Return [x, y] of the center of cell containing provided text 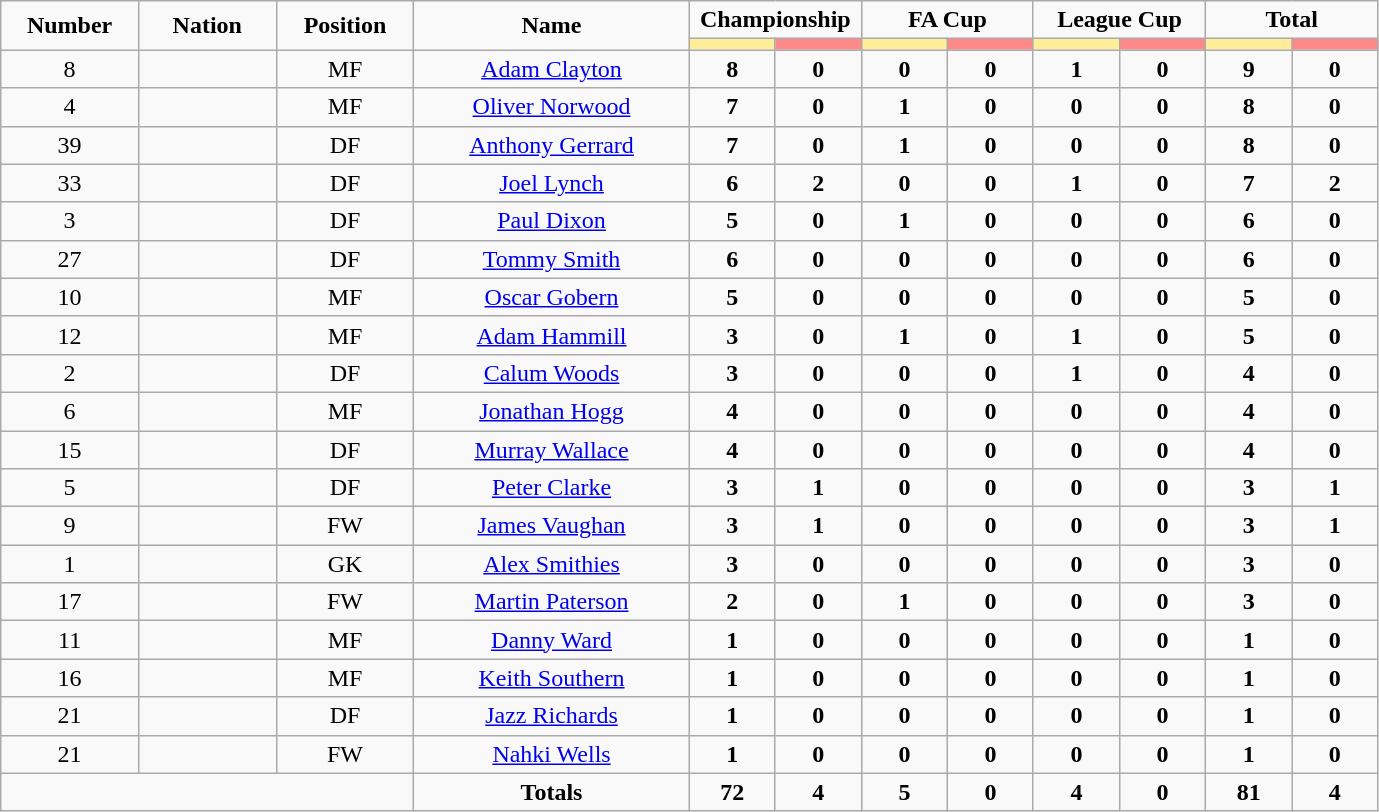
Totals [552, 792]
16 [70, 678]
Adam Clayton [552, 69]
81 [1249, 792]
Total [1292, 20]
GK [345, 564]
15 [70, 449]
39 [70, 145]
Anthony Gerrard [552, 145]
11 [70, 640]
Adam Hammill [552, 335]
League Cup [1119, 20]
Paul Dixon [552, 221]
Nation [207, 26]
27 [70, 259]
Alex Smithies [552, 564]
Joel Lynch [552, 183]
Championship [775, 20]
Oscar Gobern [552, 297]
72 [732, 792]
Jazz Richards [552, 716]
Number [70, 26]
Peter Clarke [552, 488]
Danny Ward [552, 640]
33 [70, 183]
Position [345, 26]
Keith Southern [552, 678]
James Vaughan [552, 526]
Martin Paterson [552, 602]
Calum Woods [552, 373]
Nahki Wells [552, 754]
Jonathan Hogg [552, 411]
Tommy Smith [552, 259]
10 [70, 297]
17 [70, 602]
12 [70, 335]
Murray Wallace [552, 449]
Name [552, 26]
FA Cup [947, 20]
Oliver Norwood [552, 107]
